Determine the [x, y] coordinate at the center of the cell enclosing the given text.  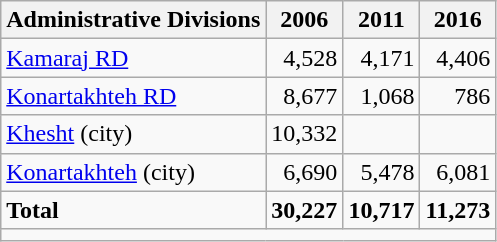
30,227 [304, 210]
11,273 [458, 210]
786 [458, 96]
Administrative Divisions [134, 20]
4,406 [458, 58]
2006 [304, 20]
5,478 [382, 172]
2016 [458, 20]
2011 [382, 20]
6,081 [458, 172]
Konartakhteh RD [134, 96]
6,690 [304, 172]
10,717 [382, 210]
8,677 [304, 96]
10,332 [304, 134]
4,528 [304, 58]
1,068 [382, 96]
Konartakhteh (city) [134, 172]
Total [134, 210]
Kamaraj RD [134, 58]
Khesht (city) [134, 134]
4,171 [382, 58]
